Provide the [X, Y] coordinate of the cell's center where the given text is located.  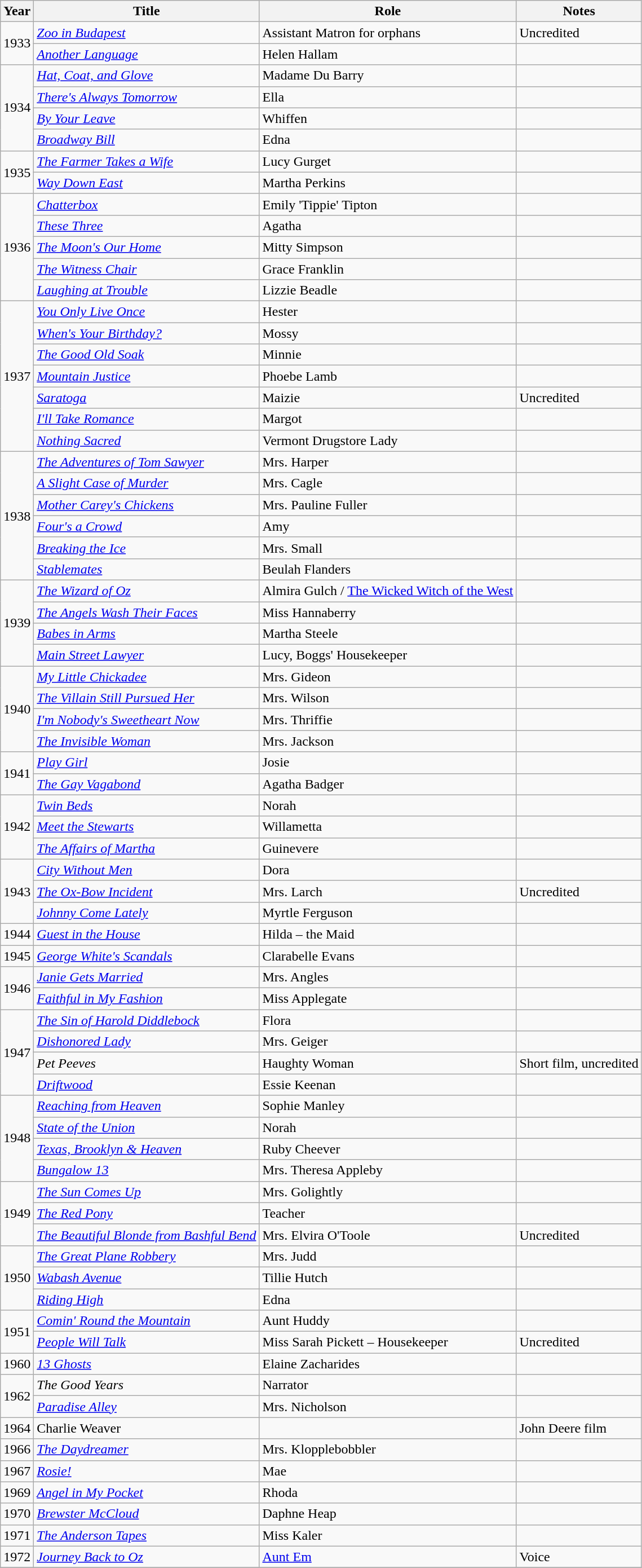
Dora [388, 870]
Ella [388, 97]
1933 [17, 43]
Mrs. Harper [388, 462]
Mae [388, 1471]
Haughty Woman [388, 1063]
Meet the Stewarts [147, 827]
Title [147, 11]
1971 [17, 1535]
Miss Applegate [388, 999]
Driftwood [147, 1085]
The Ox-Bow Incident [147, 891]
Sophie Manley [388, 1106]
Laughing at Trouble [147, 290]
Voice [579, 1557]
The Wizard of Oz [147, 591]
Flora [388, 1020]
1967 [17, 1471]
The Beautiful Blonde from Bashful Bend [147, 1235]
1944 [17, 934]
Mrs. Elvira O'Toole [388, 1235]
Saratoga [147, 398]
Miss Sarah Pickett – Housekeeper [388, 1342]
Bungalow 13 [147, 1170]
Riding High [147, 1299]
Guest in the House [147, 934]
Lucy, Boggs' Housekeeper [388, 655]
Rosie! [147, 1471]
1934 [17, 108]
Mrs. Klopplebobbler [388, 1450]
Mrs. Gideon [388, 677]
The Anderson Tapes [147, 1535]
The Sun Comes Up [147, 1192]
You Only Live Once [147, 312]
1960 [17, 1364]
The Witness Chair [147, 269]
The Good Old Soak [147, 355]
Mrs. Pauline Fuller [388, 505]
Play Girl [147, 763]
Guinevere [388, 848]
Another Language [147, 54]
1951 [17, 1332]
Short film, uncredited [579, 1063]
1948 [17, 1138]
Essie Keenan [388, 1085]
Minnie [388, 355]
There's Always Tomorrow [147, 97]
Narrator [388, 1385]
Ruby Cheever [388, 1149]
Pet Peeves [147, 1063]
Daphne Heap [388, 1514]
Whiffen [388, 118]
Almira Gulch / The Wicked Witch of the West [388, 591]
Beulah Flanders [388, 569]
Reaching from Heaven [147, 1106]
Assistant Matron for orphans [388, 33]
Paradise Alley [147, 1407]
The Gay Vagabond [147, 784]
Mrs. Cagle [388, 483]
State of the Union [147, 1127]
Mrs. Geiger [388, 1042]
Way Down East [147, 183]
Miss Hannaberry [388, 612]
Madame Du Barry [388, 76]
1966 [17, 1450]
The Invisible Woman [147, 741]
Willametta [388, 827]
George White's Scandals [147, 956]
Amy [388, 526]
Stablemates [147, 569]
Comin' Round the Mountain [147, 1321]
1936 [17, 247]
Janie Gets Married [147, 977]
Mountain Justice [147, 376]
Mossy [388, 333]
The Good Years [147, 1385]
Main Street Lawyer [147, 655]
Martha Perkins [388, 183]
Hat, Coat, and Glove [147, 76]
Texas, Brooklyn & Heaven [147, 1149]
Role [388, 11]
The Farmer Takes a Wife [147, 161]
Agatha Badger [388, 784]
The Affairs of Martha [147, 848]
1938 [17, 516]
Lizzie Beadle [388, 290]
I'll Take Romance [147, 419]
Zoo in Budapest [147, 33]
Hester [388, 312]
Faithful in My Fashion [147, 999]
The Sin of Harold Diddlebock [147, 1020]
Johnny Come Lately [147, 913]
Dishonored Lady [147, 1042]
Rhoda [388, 1492]
Clarabelle Evans [388, 956]
Aunt Huddy [388, 1321]
The Adventures of Tom Sawyer [147, 462]
Tillie Hutch [388, 1278]
Phoebe Lamb [388, 376]
Lucy Gurget [388, 161]
Hilda – the Maid [388, 934]
Mrs. Nicholson [388, 1407]
Nothing Sacred [147, 441]
1937 [17, 376]
Wabash Avenue [147, 1278]
The Red Pony [147, 1213]
By Your Leave [147, 118]
1950 [17, 1278]
Maizie [388, 398]
Aunt Em [388, 1557]
Charlie Weaver [147, 1428]
1945 [17, 956]
Twin Beds [147, 805]
The Moon's Our Home [147, 247]
A Slight Case of Murder [147, 483]
These Three [147, 226]
Mrs. Small [388, 548]
1946 [17, 988]
Breaking the Ice [147, 548]
Mrs. Theresa Appleby [388, 1170]
Vermont Drugstore Lady [388, 441]
Angel in My Pocket [147, 1492]
The Villain Still Pursued Her [147, 698]
1964 [17, 1428]
Margot [388, 419]
I'm Nobody's Sweetheart Now [147, 720]
1935 [17, 172]
Mrs. Thriffie [388, 720]
Mother Carey's Chickens [147, 505]
City Without Men [147, 870]
Teacher [388, 1213]
Notes [579, 11]
Mrs. Jackson [388, 741]
Mrs. Golightly [388, 1192]
1941 [17, 773]
Josie [388, 763]
1969 [17, 1492]
1972 [17, 1557]
1942 [17, 827]
1940 [17, 709]
The Daydreamer [147, 1450]
Grace Franklin [388, 269]
Mitty Simpson [388, 247]
Miss Kaler [388, 1535]
1947 [17, 1052]
Agatha [388, 226]
1962 [17, 1396]
Chatterbox [147, 204]
1949 [17, 1213]
Babes in Arms [147, 634]
Helen Hallam [388, 54]
When's Your Birthday? [147, 333]
13 Ghosts [147, 1364]
1970 [17, 1514]
Martha Steele [388, 634]
People Will Talk [147, 1342]
Year [17, 11]
John Deere film [579, 1428]
Mrs. Wilson [388, 698]
Myrtle Ferguson [388, 913]
Elaine Zacharides [388, 1364]
Journey Back to Oz [147, 1557]
Mrs. Larch [388, 891]
The Angels Wash Their Faces [147, 612]
Mrs. Judd [388, 1256]
Emily 'Tippie' Tipton [388, 204]
Four's a Crowd [147, 526]
Brewster McCloud [147, 1514]
The Great Plane Robbery [147, 1256]
1943 [17, 891]
My Little Chickadee [147, 677]
1939 [17, 623]
Broadway Bill [147, 140]
Mrs. Angles [388, 977]
